Detect which cell encompasses the target text, then output its (X, Y) center coordinate. 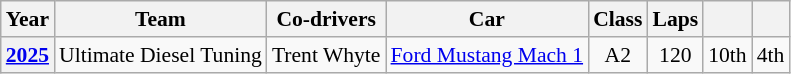
120 (675, 55)
Ultimate Diesel Tuning (160, 55)
A2 (618, 55)
Year (28, 19)
Ford Mustang Mach 1 (488, 55)
Laps (675, 19)
Car (488, 19)
4th (771, 55)
Class (618, 19)
2025 (28, 55)
10th (728, 55)
Team (160, 19)
Co-drivers (326, 19)
Trent Whyte (326, 55)
